Capture the cell that displays the provided text and extract its [x, y] central coordinate. 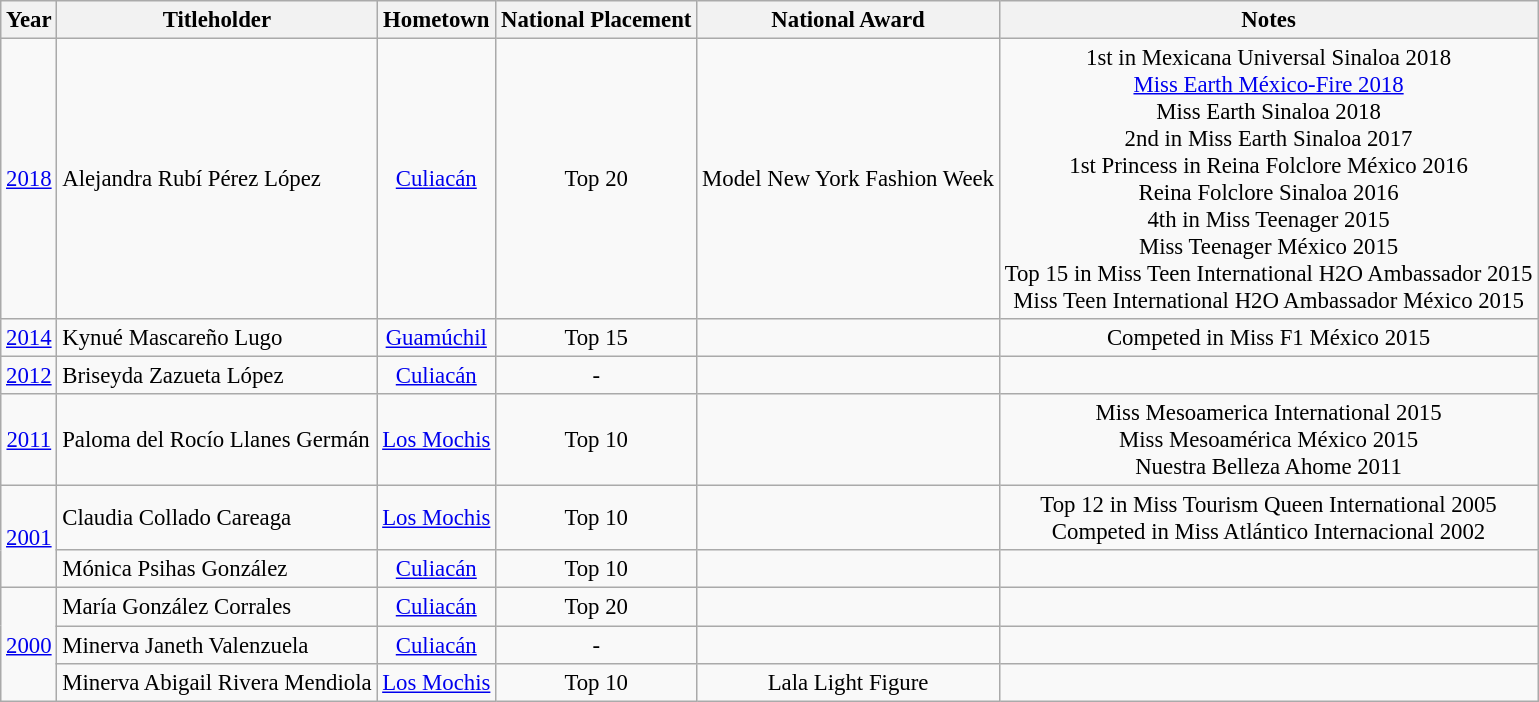
Competed in Miss F1 México 2015 [1268, 338]
Claudia Collado Careaga [217, 518]
2011 [29, 440]
2014 [29, 338]
2001 [29, 537]
2000 [29, 644]
National Award [848, 20]
National Placement [596, 20]
Alejandra Rubí Pérez López [217, 180]
Notes [1268, 20]
Hometown [436, 20]
Top 12 in Miss Tourism Queen International 2005Competed in Miss Atlántico Internacional 2002 [1268, 518]
Mónica Psihas González [217, 569]
Guamúchil [436, 338]
Paloma del Rocío Llanes Germán [217, 440]
2012 [29, 376]
Kynué Mascareño Lugo [217, 338]
Briseyda Zazueta López [217, 376]
Miss Mesoamerica International 2015Miss Mesoamérica México 2015Nuestra Belleza Ahome 2011 [1268, 440]
Minerva Abigail Rivera Mendiola [217, 682]
Model New York Fashion Week [848, 180]
2018 [29, 180]
Titleholder [217, 20]
María González Corrales [217, 607]
Lala Light Figure [848, 682]
Minerva Janeth Valenzuela [217, 645]
Top 15 [596, 338]
Year [29, 20]
